Extract the (X, Y) coordinate from the center of the cell holding the provided text.  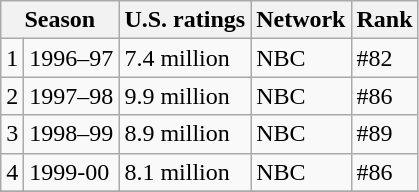
1998–99 (72, 134)
Network (301, 20)
9.9 million (185, 96)
1 (12, 58)
1997–98 (72, 96)
U.S. ratings (185, 20)
#82 (384, 58)
1999-00 (72, 172)
7.4 million (185, 58)
#89 (384, 134)
Season (60, 20)
4 (12, 172)
8.9 million (185, 134)
1996–97 (72, 58)
2 (12, 96)
8.1 million (185, 172)
3 (12, 134)
Rank (384, 20)
